Identify which cell holds the provided text, then report its [x, y] central coordinate. 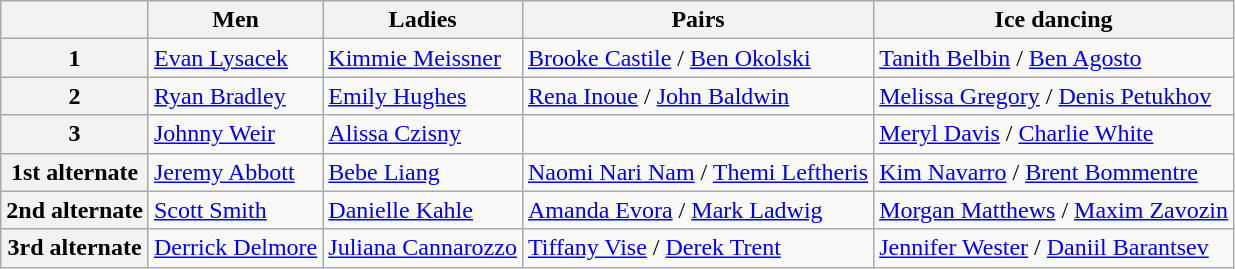
Pairs [698, 20]
Kim Navarro / Brent Bommentre [1054, 172]
Tiffany Vise / Derek Trent [698, 248]
Jeremy Abbott [235, 172]
Bebe Liang [423, 172]
Scott Smith [235, 210]
Kimmie Meissner [423, 58]
Ladies [423, 20]
Men [235, 20]
2 [75, 96]
Ice dancing [1054, 20]
Derrick Delmore [235, 248]
Alissa Czisny [423, 134]
Evan Lysacek [235, 58]
Naomi Nari Nam / Themi Leftheris [698, 172]
Meryl Davis / Charlie White [1054, 134]
Rena Inoue / John Baldwin [698, 96]
Amanda Evora / Mark Ladwig [698, 210]
Morgan Matthews / Maxim Zavozin [1054, 210]
Johnny Weir [235, 134]
2nd alternate [75, 210]
Melissa Gregory / Denis Petukhov [1054, 96]
3rd alternate [75, 248]
Danielle Kahle [423, 210]
Jennifer Wester / Daniil Barantsev [1054, 248]
Emily Hughes [423, 96]
Brooke Castile / Ben Okolski [698, 58]
3 [75, 134]
Tanith Belbin / Ben Agosto [1054, 58]
1st alternate [75, 172]
1 [75, 58]
Ryan Bradley [235, 96]
Juliana Cannarozzo [423, 248]
